Return the [X, Y] coordinate for the center point of the cell that contains the specified text.  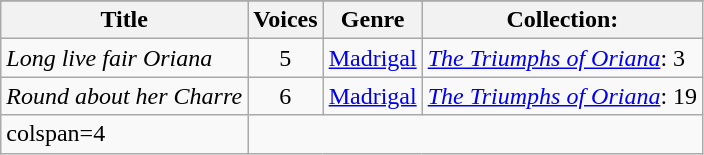
Collection: [562, 20]
colspan=4 [124, 134]
6 [286, 96]
Voices [286, 20]
Long live fair Oriana [124, 58]
The Triumphs of Oriana: 19 [562, 96]
Title [124, 20]
Genre [372, 20]
Round about her Charre [124, 96]
5 [286, 58]
The Triumphs of Oriana: 3 [562, 58]
